Output the (x, y) coordinate of the center of the cell containing the given text.  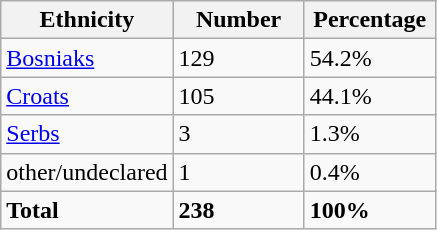
Croats (87, 96)
Total (87, 210)
105 (238, 96)
54.2% (370, 58)
129 (238, 58)
238 (238, 210)
other/undeclared (87, 172)
1 (238, 172)
0.4% (370, 172)
Bosniaks (87, 58)
Serbs (87, 134)
Ethnicity (87, 20)
Percentage (370, 20)
100% (370, 210)
1.3% (370, 134)
44.1% (370, 96)
Number (238, 20)
3 (238, 134)
